Search for the cell housing the specified text and yield its [x, y] center coordinate. 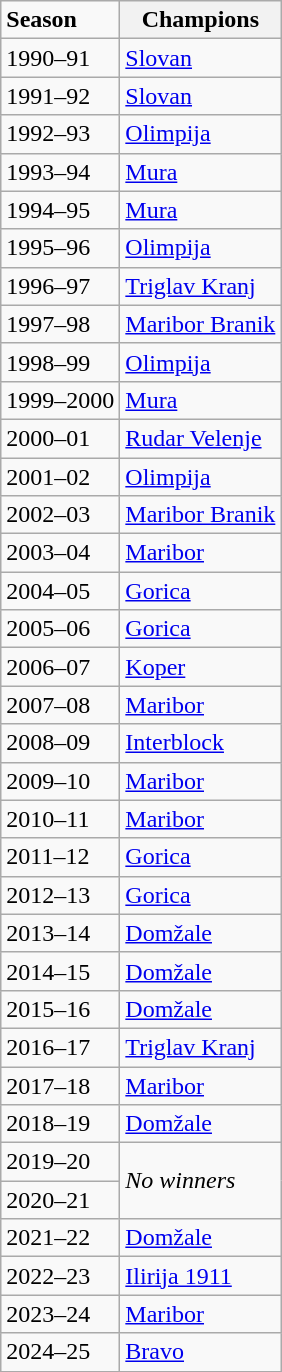
2004–05 [60, 591]
1991–92 [60, 96]
1994–95 [60, 210]
Interblock [200, 743]
2021–22 [60, 1238]
2002–03 [60, 515]
2007–08 [60, 705]
2003–04 [60, 553]
1998–99 [60, 362]
2016–17 [60, 1047]
1993–94 [60, 172]
2020–21 [60, 1200]
2017–18 [60, 1085]
Champions [200, 20]
1995–96 [60, 248]
Koper [200, 667]
2023–24 [60, 1314]
2010–11 [60, 819]
2011–12 [60, 857]
2000–01 [60, 438]
2008–09 [60, 743]
2005–06 [60, 629]
2022–23 [60, 1276]
2024–25 [60, 1352]
1992–93 [60, 134]
1997–98 [60, 324]
Bravo [200, 1352]
2019–20 [60, 1162]
2012–13 [60, 895]
2006–07 [60, 667]
1990–91 [60, 58]
Season [60, 20]
Rudar Velenje [200, 438]
2001–02 [60, 477]
2015–16 [60, 1009]
2013–14 [60, 933]
1999–2000 [60, 400]
1996–97 [60, 286]
2009–10 [60, 781]
No winners [200, 1181]
2018–19 [60, 1124]
Ilirija 1911 [200, 1276]
2014–15 [60, 971]
